Identify which cell holds the provided text, then report its (x, y) central coordinate. 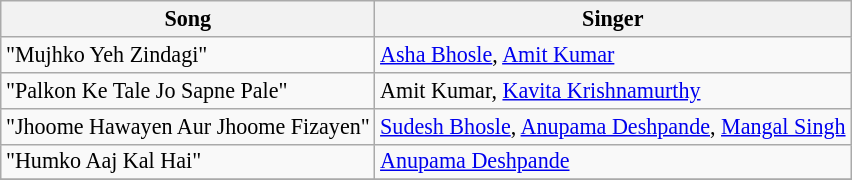
Asha Bhosle, Amit Kumar (613, 54)
"Humko Aaj Kal Hai" (188, 162)
Singer (613, 18)
"Palkon Ke Tale Jo Sapne Pale" (188, 90)
"Mujhko Yeh Zindagi" (188, 54)
Anupama Deshpande (613, 162)
"Jhoome Hawayen Aur Jhoome Fizayen" (188, 126)
Amit Kumar, Kavita Krishnamurthy (613, 90)
Sudesh Bhosle, Anupama Deshpande, Mangal Singh (613, 126)
Song (188, 18)
